Locate the cell with the specified text and output its [x, y] center coordinate. 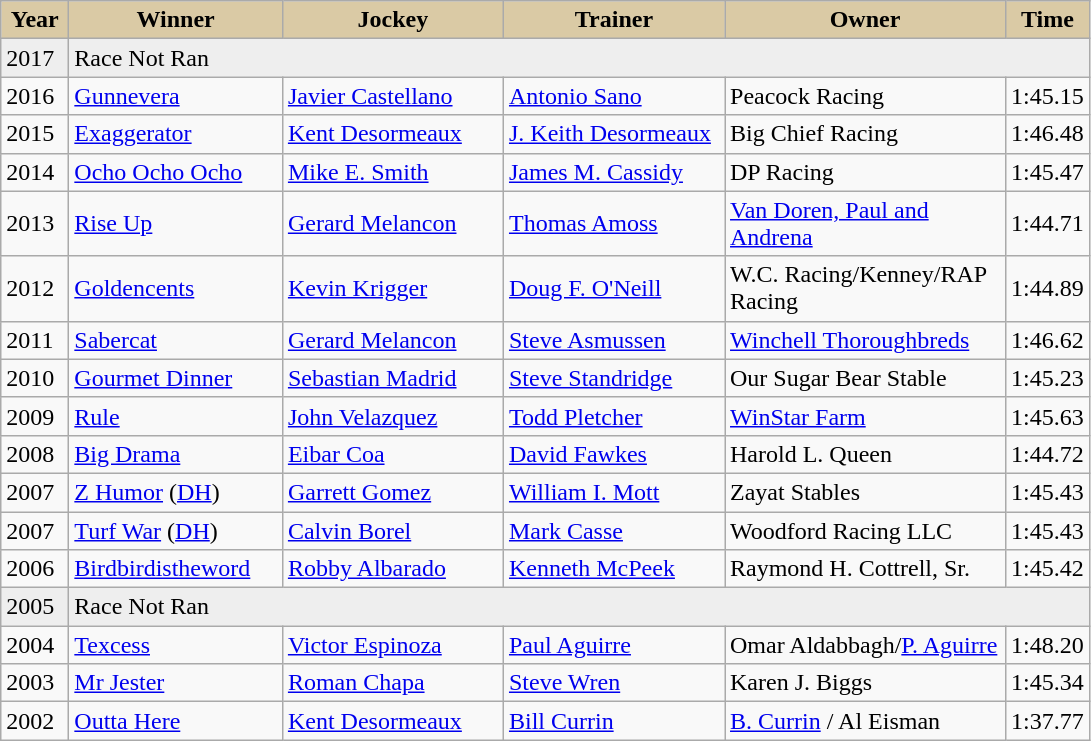
Exaggerator [176, 134]
Turf War (DH) [176, 531]
Eibar Coa [392, 454]
2008 [35, 454]
Mr Jester [176, 683]
1:44.71 [1048, 224]
Year [35, 20]
2009 [35, 416]
Winchell Thoroughbreds [864, 340]
2010 [35, 378]
2011 [35, 340]
Kevin Krigger [392, 288]
Raymond H. Cottrell, Sr. [864, 569]
2006 [35, 569]
2003 [35, 683]
Mark Casse [614, 531]
Harold L. Queen [864, 454]
Big Chief Racing [864, 134]
Steve Wren [614, 683]
John Velazquez [392, 416]
Omar Aldabbagh/P. Aguirre [864, 645]
Todd Pletcher [614, 416]
Zayat Stables [864, 492]
1:45.42 [1048, 569]
Jockey [392, 20]
Outta Here [176, 721]
Time [1048, 20]
Rise Up [176, 224]
David Fawkes [614, 454]
1:37.77 [1048, 721]
B. Currin / Al Eisman [864, 721]
Big Drama [176, 454]
Doug F. O'Neill [614, 288]
Texcess [176, 645]
Woodford Racing LLC [864, 531]
Ocho Ocho Ocho [176, 172]
Trainer [614, 20]
2004 [35, 645]
James M. Cassidy [614, 172]
William I. Mott [614, 492]
Our Sugar Bear Stable [864, 378]
Goldencents [176, 288]
Steve Asmussen [614, 340]
Gunnevera [176, 96]
Owner [864, 20]
Robby Albarado [392, 569]
2016 [35, 96]
1:45.23 [1048, 378]
Z Humor (DH) [176, 492]
Paul Aguirre [614, 645]
1:45.47 [1048, 172]
Peacock Racing [864, 96]
2013 [35, 224]
WinStar Farm [864, 416]
2005 [35, 607]
Bill Currin [614, 721]
Mike E. Smith [392, 172]
1:45.63 [1048, 416]
Van Doren, Paul and Andrena [864, 224]
Karen J. Biggs [864, 683]
Gourmet Dinner [176, 378]
2015 [35, 134]
1:44.89 [1048, 288]
Kenneth McPeek [614, 569]
Javier Castellano [392, 96]
DP Racing [864, 172]
Sabercat [176, 340]
2017 [35, 58]
2014 [35, 172]
Victor Espinoza [392, 645]
Steve Standridge [614, 378]
Sebastian Madrid [392, 378]
Antonio Sano [614, 96]
Winner [176, 20]
Roman Chapa [392, 683]
2012 [35, 288]
1:45.34 [1048, 683]
Thomas Amoss [614, 224]
2002 [35, 721]
1:44.72 [1048, 454]
1:48.20 [1048, 645]
1:46.48 [1048, 134]
Calvin Borel [392, 531]
J. Keith Desormeaux [614, 134]
Garrett Gomez [392, 492]
1:45.15 [1048, 96]
Birdbirdistheword [176, 569]
W.C. Racing/Kenney/RAP Racing [864, 288]
1:46.62 [1048, 340]
Rule [176, 416]
